Capture the cell that displays the provided text and extract its (X, Y) central coordinate. 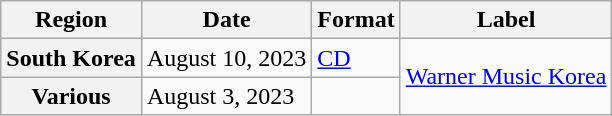
Date (226, 20)
August 3, 2023 (226, 96)
Label (506, 20)
Warner Music Korea (506, 77)
Format (356, 20)
South Korea (72, 58)
Region (72, 20)
Various (72, 96)
August 10, 2023 (226, 58)
CD (356, 58)
